Identify which cell holds the provided text, then report its [x, y] central coordinate. 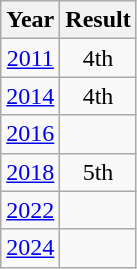
2024 [30, 248]
Year [30, 20]
2018 [30, 172]
2011 [30, 58]
2022 [30, 210]
5th [98, 172]
2014 [30, 96]
Result [98, 20]
2016 [30, 134]
